Determine the [X, Y] coordinate at the center of the cell enclosing the given text.  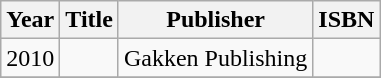
Publisher [215, 20]
Title [90, 20]
ISBN [346, 20]
Year [30, 20]
Gakken Publishing [215, 58]
2010 [30, 58]
